Return [X, Y] of the center of cell containing provided text 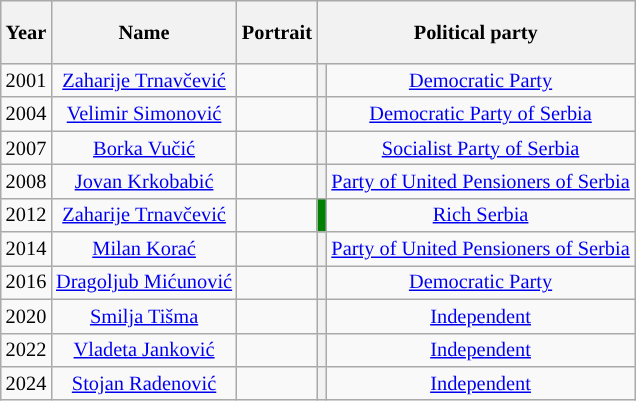
Vladeta Janković [144, 350]
Smilja Tišma [144, 316]
Borka Vučić [144, 148]
Rich Serbia [480, 215]
Political party [476, 32]
2020 [26, 316]
Portrait [277, 32]
Democratic Party of Serbia [480, 114]
Dragoljub Mićunović [144, 282]
2014 [26, 249]
2001 [26, 80]
2024 [26, 383]
2016 [26, 282]
Socialist Party of Serbia [480, 148]
Name [144, 32]
Jovan Krkobabić [144, 181]
2008 [26, 181]
Stojan Radenović [144, 383]
2007 [26, 148]
Velimir Simonović [144, 114]
Year [26, 32]
Milan Korać [144, 249]
2004 [26, 114]
2012 [26, 215]
2022 [26, 350]
